Find where the given text appears and provide that cell's center as [x, y] coordinate. 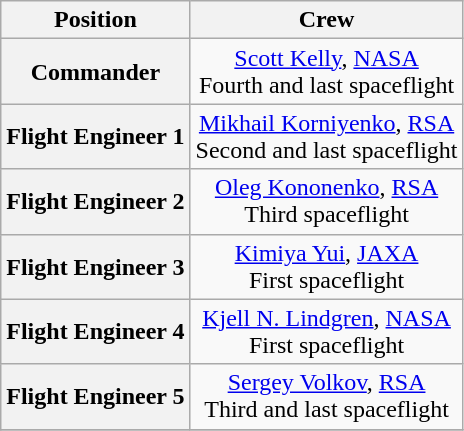
Crew [326, 20]
Flight Engineer 5 [96, 396]
Scott Kelly, NASA Fourth and last spaceflight [326, 72]
Flight Engineer 3 [96, 266]
Commander [96, 72]
Flight Engineer 1 [96, 136]
Sergey Volkov, RSAThird and last spaceflight [326, 396]
Flight Engineer 2 [96, 202]
Flight Engineer 4 [96, 332]
Oleg Kononenko, RSAThird spaceflight [326, 202]
Kimiya Yui, JAXAFirst spaceflight [326, 266]
Kjell N. Lindgren, NASAFirst spaceflight [326, 332]
Mikhail Korniyenko, RSASecond and last spaceflight [326, 136]
Position [96, 20]
